Extract the (x, y) coordinate from the center of the cell holding the provided text.  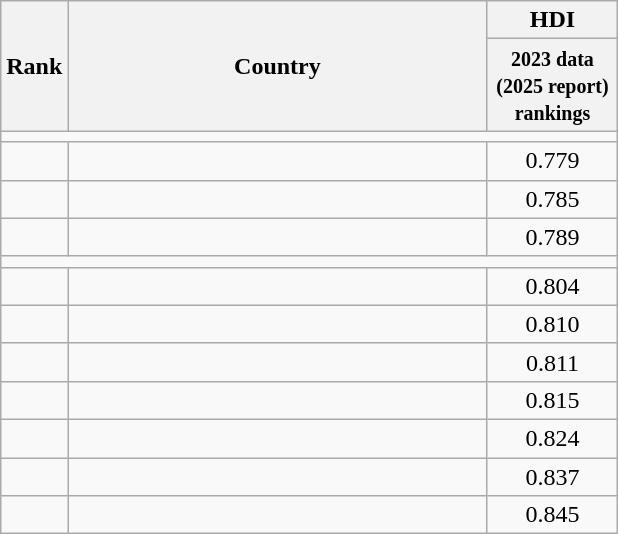
0.815 (552, 400)
0.789 (552, 237)
0.824 (552, 438)
0.785 (552, 199)
0.810 (552, 324)
0.779 (552, 161)
2023 data (2025 report) rankings (552, 85)
0.811 (552, 362)
Country (278, 66)
0.845 (552, 515)
HDI (552, 20)
0.804 (552, 286)
Rank (34, 66)
0.837 (552, 477)
